Detect which cell encompasses the target text, then output its (X, Y) center coordinate. 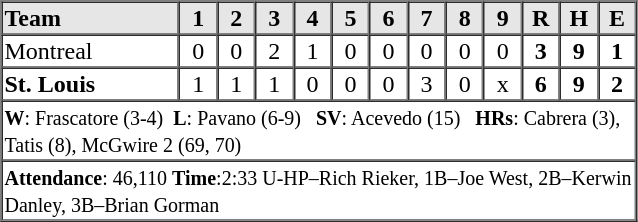
7 (427, 18)
St. Louis (91, 84)
x (503, 84)
W: Frascatore (3-4) L: Pavano (6-9) SV: Acevedo (15) HRs: Cabrera (3), Tatis (8), McGwire 2 (69, 70) (319, 130)
8 (465, 18)
Team (91, 18)
Attendance: 46,110 Time:2:33 U-HP–Rich Rieker, 1B–Joe West, 2B–Kerwin Danley, 3B–Brian Gorman (319, 190)
4 (312, 18)
Montreal (91, 50)
E (617, 18)
R (541, 18)
5 (350, 18)
H (579, 18)
